Detect which cell encompasses the target text, then output its [x, y] center coordinate. 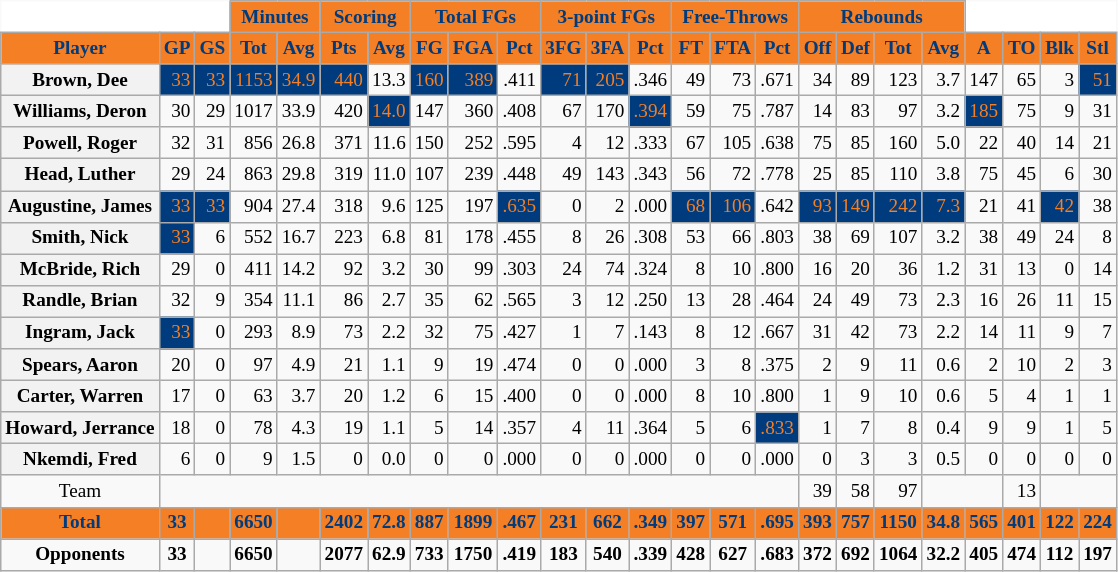
58 [855, 491]
33.9 [298, 111]
34.9 [298, 80]
92 [344, 270]
.364 [650, 428]
0.4 [944, 428]
.308 [650, 238]
318 [344, 206]
22 [984, 143]
Team [80, 491]
FGA [473, 48]
Ingram, Jack [80, 333]
.635 [520, 206]
63 [254, 396]
Minutes [275, 17]
Scoring [365, 17]
71 [564, 80]
360 [473, 111]
.333 [650, 143]
.803 [778, 238]
.448 [520, 175]
26.8 [298, 143]
14.0 [390, 111]
65 [1022, 80]
319 [344, 175]
178 [473, 238]
74 [608, 270]
405 [984, 554]
4.3 [298, 428]
34 [818, 80]
59 [691, 111]
39 [818, 491]
McBride, Rich [80, 270]
.411 [520, 80]
11.1 [298, 301]
56 [691, 175]
389 [473, 80]
.667 [778, 333]
252 [473, 143]
62 [473, 301]
.455 [520, 238]
372 [818, 554]
565 [984, 523]
Randle, Brian [80, 301]
3-point FGs [606, 17]
A [984, 48]
183 [564, 554]
35 [429, 301]
62.9 [390, 554]
1153 [254, 80]
.375 [778, 365]
13.3 [390, 80]
.400 [520, 396]
66 [733, 238]
.464 [778, 301]
105 [733, 143]
.683 [778, 554]
540 [608, 554]
72.8 [390, 523]
18 [177, 428]
2.7 [390, 301]
150 [429, 143]
.339 [650, 554]
11.0 [390, 175]
41 [1022, 206]
1150 [898, 523]
GP [177, 48]
420 [344, 111]
122 [1060, 523]
Opponents [80, 554]
51 [1098, 80]
68 [691, 206]
112 [1060, 554]
69 [855, 238]
3FA [608, 48]
Brown, Dee [80, 80]
.324 [650, 270]
.427 [520, 333]
FT [691, 48]
6.8 [390, 238]
9.6 [390, 206]
11.6 [390, 143]
.349 [650, 523]
14.2 [298, 270]
757 [855, 523]
7.3 [944, 206]
125 [429, 206]
223 [344, 238]
.394 [650, 111]
Spears, Aaron [80, 365]
Def [855, 48]
.638 [778, 143]
Smith, Nick [80, 238]
Powell, Roger [80, 143]
106 [733, 206]
.250 [650, 301]
904 [254, 206]
440 [344, 80]
552 [254, 238]
863 [254, 175]
Augustine, James [80, 206]
3.8 [944, 175]
1064 [898, 554]
1.5 [298, 460]
354 [254, 301]
143 [608, 175]
40 [1022, 143]
27.4 [298, 206]
Head, Luther [80, 175]
Free-Throws [736, 17]
Total FGs [475, 17]
Pts [344, 48]
29.8 [298, 175]
371 [344, 143]
17 [177, 396]
34.8 [944, 523]
692 [855, 554]
83 [855, 111]
25 [818, 175]
Rebounds [882, 17]
78 [254, 428]
.419 [520, 554]
32.2 [944, 554]
239 [473, 175]
.671 [778, 80]
205 [608, 80]
4.9 [298, 365]
242 [898, 206]
.642 [778, 206]
16.7 [298, 238]
411 [254, 270]
.595 [520, 143]
.467 [520, 523]
.343 [650, 175]
123 [898, 80]
.787 [778, 111]
.565 [520, 301]
28 [733, 301]
110 [898, 175]
0.0 [390, 460]
Player [80, 48]
5.0 [944, 143]
.346 [650, 80]
293 [254, 333]
81 [429, 238]
1899 [473, 523]
Nkemdi, Fred [80, 460]
2.3 [944, 301]
170 [608, 111]
TO [1022, 48]
93 [818, 206]
662 [608, 523]
Williams, Deron [80, 111]
571 [733, 523]
Off [818, 48]
1750 [473, 554]
231 [564, 523]
0.5 [944, 460]
185 [984, 111]
.408 [520, 111]
397 [691, 523]
GS [212, 48]
428 [691, 554]
224 [1098, 523]
Total [80, 523]
99 [473, 270]
Carter, Warren [80, 396]
Howard, Jerrance [80, 428]
86 [344, 301]
.357 [520, 428]
3FG [564, 48]
8.9 [298, 333]
89 [855, 80]
36 [898, 270]
FG [429, 48]
149 [855, 206]
887 [429, 523]
Blk [1060, 48]
.778 [778, 175]
.143 [650, 333]
72 [733, 175]
.474 [520, 365]
45 [1022, 175]
53 [691, 238]
393 [818, 523]
2077 [344, 554]
Stl [1098, 48]
474 [1022, 554]
FTA [733, 48]
.833 [778, 428]
.695 [778, 523]
.303 [520, 270]
856 [254, 143]
627 [733, 554]
1017 [254, 111]
401 [1022, 523]
733 [429, 554]
2402 [344, 523]
